From the cell containing the given text, extract its center point as [X, Y] coordinate. 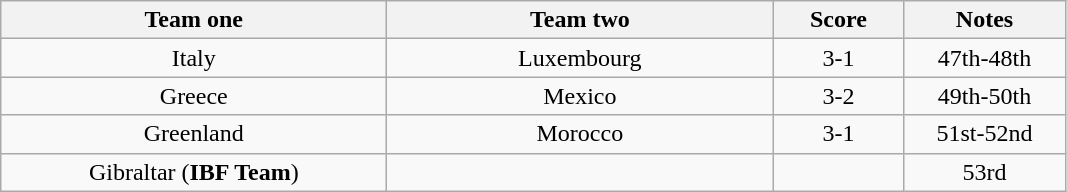
3-2 [838, 96]
Italy [194, 58]
51st-52nd [984, 134]
Team two [580, 20]
49th-50th [984, 96]
47th-48th [984, 58]
53rd [984, 172]
Morocco [580, 134]
Mexico [580, 96]
Gibraltar (IBF Team) [194, 172]
Greece [194, 96]
Luxembourg [580, 58]
Score [838, 20]
Notes [984, 20]
Team one [194, 20]
Greenland [194, 134]
